Return [X, Y] of the center of cell containing provided text 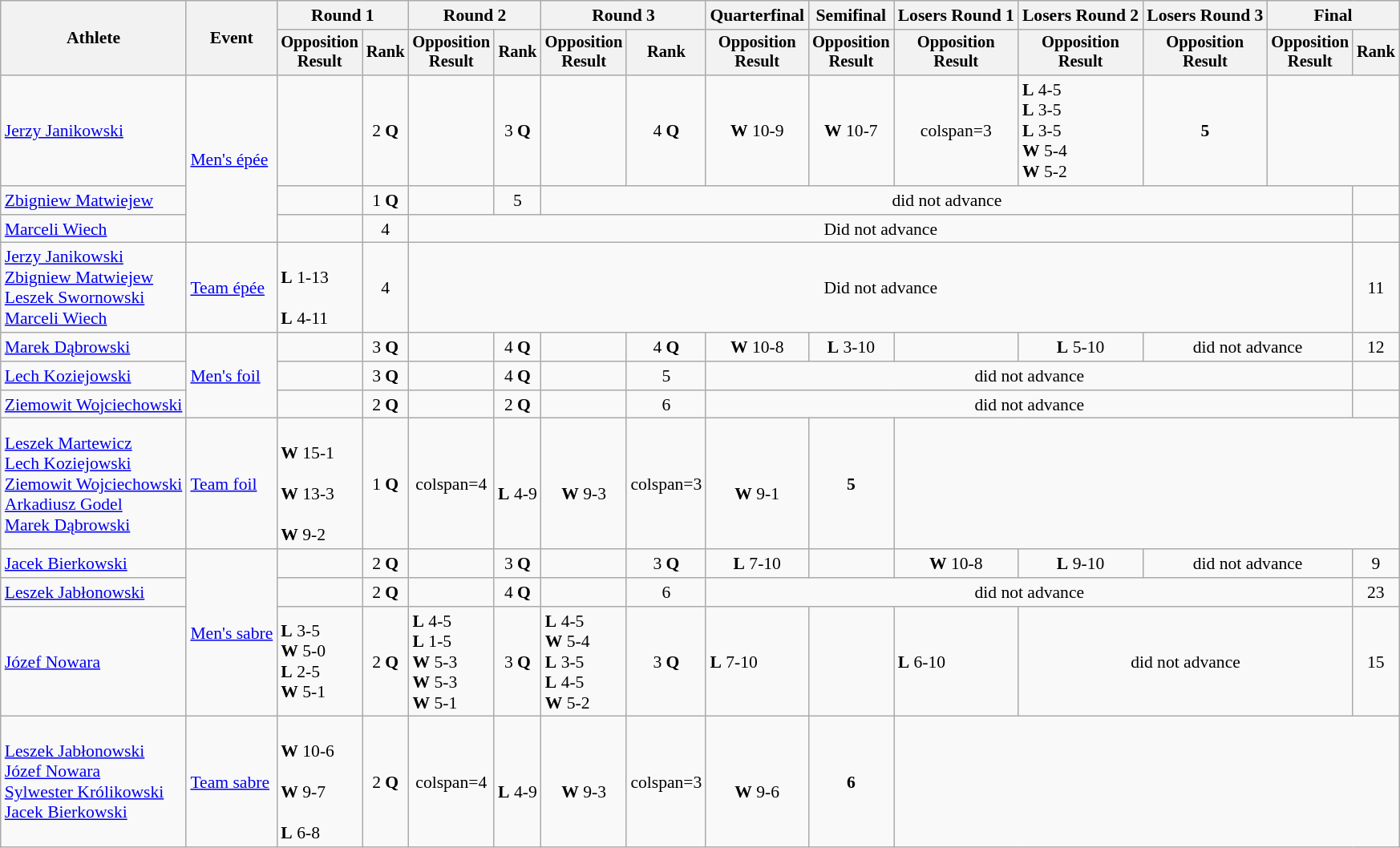
Quarterfinal [757, 15]
Team épée [231, 288]
W 9-1 [757, 484]
Men's épée [231, 159]
Lech Koziejowski [94, 376]
Leszek Jabłonowski [94, 592]
L 4-5 L 1-5 W 5-3 W 5-3 W 5-1 [451, 662]
Final [1333, 15]
L 4-5 W 5-4 L 3-5 L 4-5 W 5-2 [584, 662]
Athlete [94, 38]
Men's sabre [231, 633]
Losers Round 2 [1081, 15]
L 3-10 [852, 347]
Team foil [231, 484]
L 5-10 [1081, 347]
Men's foil [231, 375]
Jacek Bierkowski [94, 563]
Losers Round 1 [956, 15]
L 4-5 L 3-5 L 3-5 W 5-4 W 5-2 [1081, 131]
Zbigniew Matwiejew [94, 200]
Leszek MartewiczLech KoziejowskiZiemowit WojciechowskiArkadiusz GodelMarek Dąbrowski [94, 484]
12 [1376, 347]
Jerzy Janikowski [94, 131]
Round 3 [624, 15]
Marek Dąbrowski [94, 347]
W 10-6 W 9-7 L 6-8 [319, 782]
W 9-6 [757, 782]
Ziemowit Wojciechowski [94, 405]
Jerzy JanikowskiZbigniew MatwiejewLeszek SwornowskiMarceli Wiech [94, 288]
Józef Nowara [94, 662]
Semifinal [852, 15]
L 9-10 [1081, 563]
Round 2 [475, 15]
Event [231, 38]
9 [1376, 563]
Leszek JabłonowskiJózef NowaraSylwester KrólikowskiJacek Bierkowski [94, 782]
Team sabre [231, 782]
W 10-9 [757, 131]
Marceli Wiech [94, 229]
L 6-10 [956, 662]
15 [1376, 662]
Round 1 [342, 15]
23 [1376, 592]
L 3-5 W 5-0 L 2-5 W 5-1 [319, 662]
11 [1376, 288]
L 1-13 L 4-11 [319, 288]
W 10-7 [852, 131]
Losers Round 3 [1204, 15]
W 15-1 W 13-3 W 9-2 [319, 484]
